Determine the (x, y) coordinate at the center of the cell enclosing the given text.  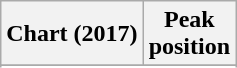
Peakposition (189, 34)
Chart (2017) (72, 34)
